From the cell containing the given text, extract its center point as [X, Y] coordinate. 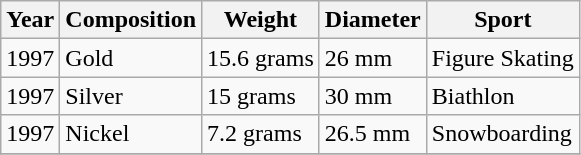
Weight [261, 20]
Biathlon [502, 96]
7.2 grams [261, 134]
15.6 grams [261, 58]
26.5 mm [372, 134]
Sport [502, 20]
Composition [131, 20]
26 mm [372, 58]
Nickel [131, 134]
Figure Skating [502, 58]
Silver [131, 96]
Diameter [372, 20]
Gold [131, 58]
30 mm [372, 96]
Snowboarding [502, 134]
15 grams [261, 96]
Year [30, 20]
